Find where the given text appears and provide that cell's center as [X, Y] coordinate. 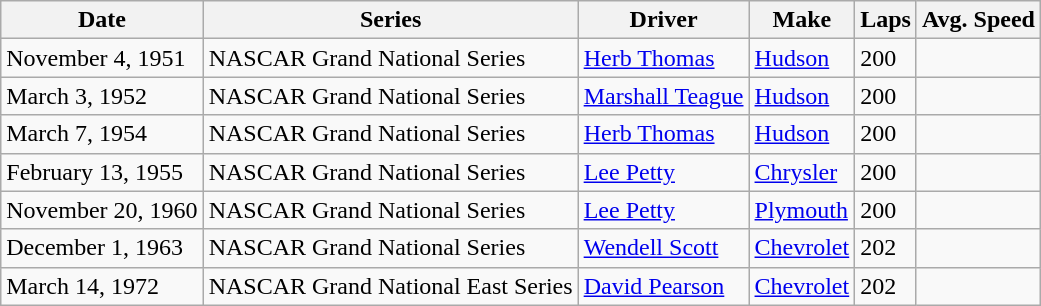
March 3, 1952 [102, 96]
Laps [886, 20]
Chrysler [802, 172]
Date [102, 20]
March 7, 1954 [102, 134]
Avg. Speed [978, 20]
NASCAR Grand National East Series [390, 286]
November 20, 1960 [102, 210]
Marshall Teague [664, 96]
David Pearson [664, 286]
December 1, 1963 [102, 248]
Make [802, 20]
Plymouth [802, 210]
November 4, 1951 [102, 58]
Driver [664, 20]
Series [390, 20]
March 14, 1972 [102, 286]
February 13, 1955 [102, 172]
Wendell Scott [664, 248]
